Extract the (x, y) coordinate from the center of the cell holding the provided text.  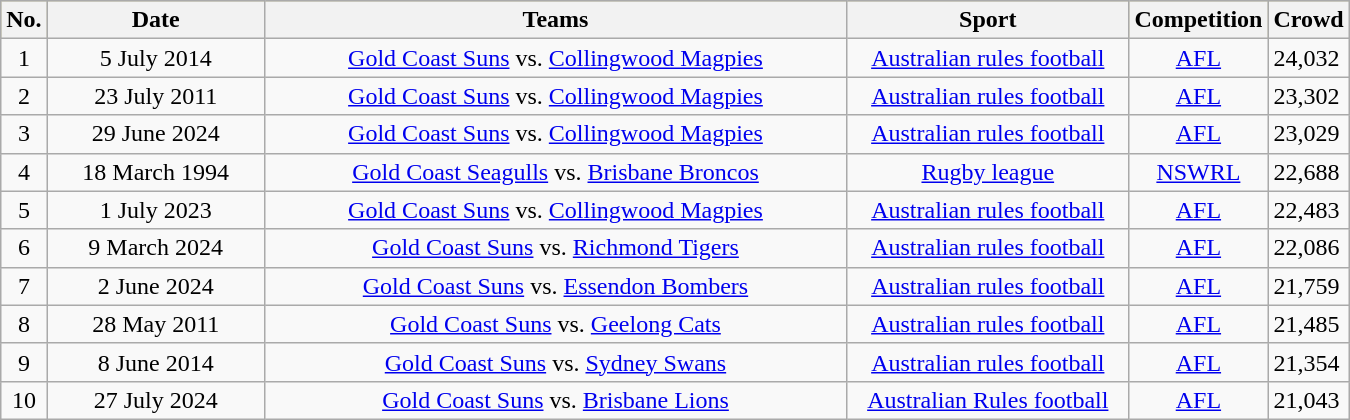
Gold Coast Suns vs. Sydney Swans (555, 362)
8 (24, 324)
23,302 (1308, 96)
Gold Coast Suns vs. Richmond Tigers (555, 248)
Rugby league (988, 172)
23,029 (1308, 134)
4 (24, 172)
28 May 2011 (156, 324)
2 (24, 96)
24,032 (1308, 58)
29 June 2024 (156, 134)
22,688 (1308, 172)
NSWRL (1198, 172)
10 (24, 400)
18 March 1994 (156, 172)
9 (24, 362)
Teams (555, 20)
7 (24, 286)
21,043 (1308, 400)
Sport (988, 20)
1 July 2023 (156, 210)
Gold Coast Suns vs. Brisbane Lions (555, 400)
Australian Rules football (988, 400)
9 March 2024 (156, 248)
5 July 2014 (156, 58)
No. (24, 20)
21,759 (1308, 286)
Crowd (1308, 20)
21,354 (1308, 362)
5 (24, 210)
22,086 (1308, 248)
6 (24, 248)
Gold Coast Suns vs. Geelong Cats (555, 324)
Date (156, 20)
27 July 2024 (156, 400)
Competition (1198, 20)
23 July 2011 (156, 96)
2 June 2024 (156, 286)
1 (24, 58)
Gold Coast Seagulls vs. Brisbane Broncos (555, 172)
8 June 2014 (156, 362)
3 (24, 134)
21,485 (1308, 324)
Gold Coast Suns vs. Essendon Bombers (555, 286)
22,483 (1308, 210)
